Output the [X, Y] coordinate of the center of the cell containing the given text.  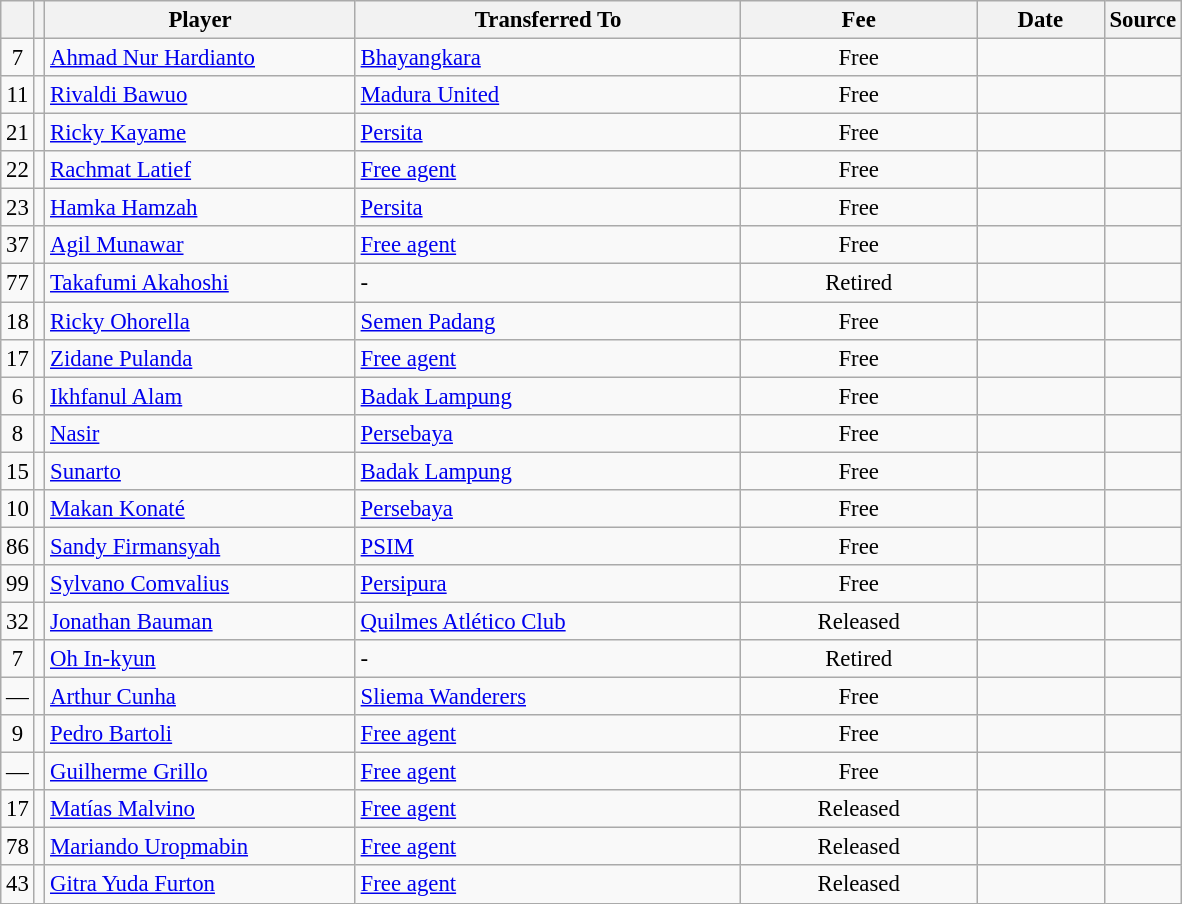
Guilherme Grillo [200, 772]
Agil Munawar [200, 245]
Makan Konaté [200, 509]
Date [1040, 20]
9 [18, 734]
Rachmat Latief [200, 170]
Sylvano Comvalius [200, 584]
15 [18, 471]
Fee [859, 20]
37 [18, 245]
Madura United [548, 95]
Player [200, 20]
Oh In-kyun [200, 659]
Jonathan Bauman [200, 621]
Arthur Cunha [200, 697]
Takafumi Akahoshi [200, 283]
Gitra Yuda Furton [200, 885]
Ikhfanul Alam [200, 396]
Sunarto [200, 471]
Sandy Firmansyah [200, 546]
11 [18, 95]
86 [18, 546]
Semen Padang [548, 321]
Rivaldi Bawuo [200, 95]
8 [18, 433]
Source [1142, 20]
Bhayangkara [548, 58]
32 [18, 621]
10 [18, 509]
18 [18, 321]
Transferred To [548, 20]
PSIM [548, 546]
Pedro Bartoli [200, 734]
Persipura [548, 584]
21 [18, 133]
Matías Malvino [200, 809]
6 [18, 396]
22 [18, 170]
43 [18, 885]
Ricky Kayame [200, 133]
Sliema Wanderers [548, 697]
Hamka Hamzah [200, 208]
Mariando Uropmabin [200, 847]
Zidane Pulanda [200, 358]
77 [18, 283]
23 [18, 208]
Nasir [200, 433]
99 [18, 584]
Ricky Ohorella [200, 321]
Ahmad Nur Hardianto [200, 58]
Quilmes Atlético Club [548, 621]
78 [18, 847]
